For the text-containing cell, return its midpoint in (x, y) coordinate format. 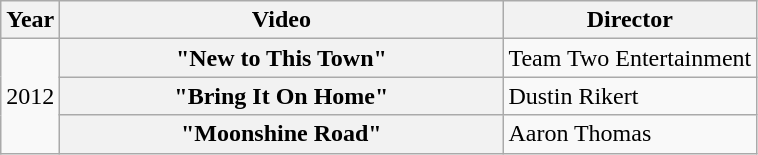
Dustin Rikert (630, 96)
"Moonshine Road" (282, 134)
Year (30, 20)
"New to This Town" (282, 58)
Video (282, 20)
"Bring It On Home" (282, 96)
Team Two Entertainment (630, 58)
Aaron Thomas (630, 134)
Director (630, 20)
2012 (30, 96)
